Detect which cell encompasses the target text, then output its [x, y] center coordinate. 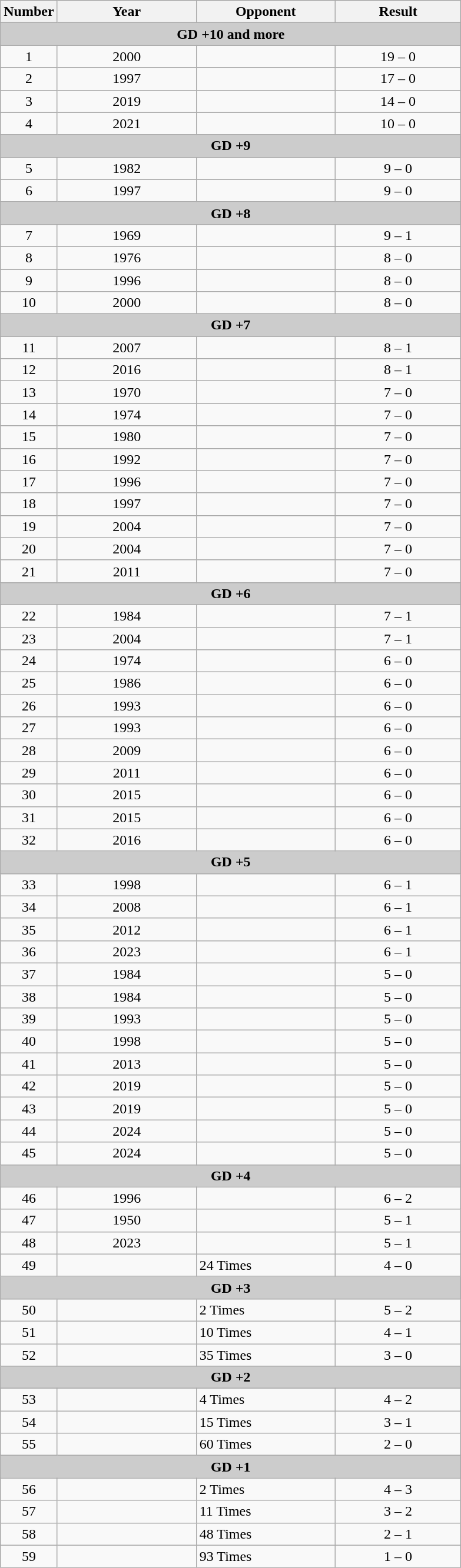
23 [29, 638]
44 [29, 1131]
33 [29, 885]
9 [29, 281]
36 [29, 952]
37 [29, 974]
28 [29, 750]
4 Times [266, 1400]
1969 [127, 235]
3 – 2 [398, 1512]
4 – 3 [398, 1489]
34 [29, 907]
30 [29, 795]
2013 [127, 1064]
7 [29, 235]
2012 [127, 929]
9 – 1 [398, 235]
2 – 0 [398, 1444]
GD +7 [231, 325]
3 – 1 [398, 1422]
45 [29, 1153]
10 [29, 303]
35 [29, 929]
20 [29, 549]
48 [29, 1243]
1970 [127, 392]
19 [29, 526]
54 [29, 1422]
5 [29, 168]
16 [29, 459]
GD +5 [231, 862]
1950 [127, 1220]
29 [29, 773]
46 [29, 1198]
10 Times [266, 1332]
31 [29, 818]
21 [29, 571]
2008 [127, 907]
26 [29, 706]
GD +6 [231, 593]
27 [29, 728]
32 [29, 840]
2 – 1 [398, 1534]
1986 [127, 683]
25 [29, 683]
38 [29, 997]
GD +4 [231, 1176]
3 [29, 101]
43 [29, 1109]
GD +3 [231, 1287]
4 – 2 [398, 1400]
GD +1 [231, 1467]
19 – 0 [398, 56]
51 [29, 1332]
3 – 0 [398, 1355]
24 Times [266, 1265]
39 [29, 1019]
Number [29, 12]
1 – 0 [398, 1556]
2 [29, 79]
Result [398, 12]
Year [127, 12]
2009 [127, 750]
56 [29, 1489]
1980 [127, 437]
55 [29, 1444]
41 [29, 1064]
6 – 2 [398, 1198]
22 [29, 616]
1976 [127, 258]
60 Times [266, 1444]
GD +9 [231, 146]
35 Times [266, 1355]
50 [29, 1310]
17 [29, 482]
1992 [127, 459]
4 – 1 [398, 1332]
11 Times [266, 1512]
4 – 0 [398, 1265]
1982 [127, 168]
Opponent [266, 12]
24 [29, 661]
40 [29, 1042]
58 [29, 1534]
47 [29, 1220]
52 [29, 1355]
48 Times [266, 1534]
2021 [127, 124]
53 [29, 1400]
GD +8 [231, 213]
42 [29, 1086]
14 [29, 415]
13 [29, 392]
11 [29, 348]
2007 [127, 348]
59 [29, 1556]
57 [29, 1512]
18 [29, 504]
GD +10 and more [231, 34]
GD +2 [231, 1377]
17 – 0 [398, 79]
8 [29, 258]
12 [29, 370]
15 [29, 437]
15 Times [266, 1422]
93 Times [266, 1556]
1 [29, 56]
5 – 2 [398, 1310]
4 [29, 124]
10 – 0 [398, 124]
14 – 0 [398, 101]
6 [29, 191]
49 [29, 1265]
